Detect which cell encompasses the target text, then output its (X, Y) center coordinate. 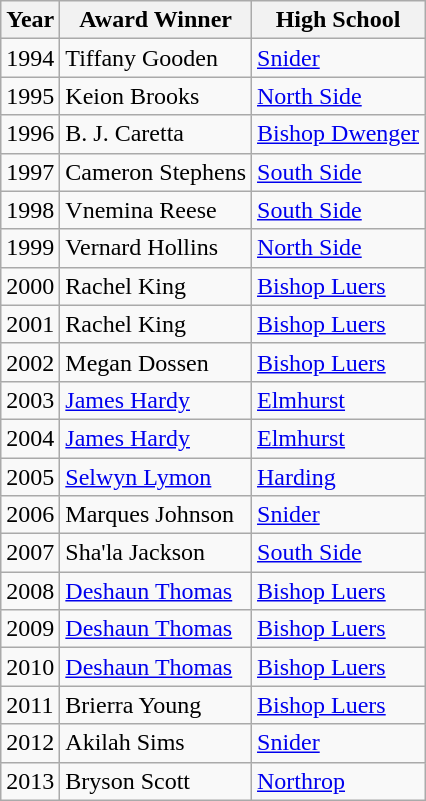
Northrop (338, 781)
1999 (30, 248)
Bishop Dwenger (338, 134)
Marques Johnson (156, 515)
Year (30, 20)
2010 (30, 667)
B. J. Caretta (156, 134)
Tiffany Gooden (156, 58)
High School (338, 20)
2005 (30, 477)
2012 (30, 743)
Vernard Hollins (156, 248)
Sha'la Jackson (156, 553)
1994 (30, 58)
2000 (30, 286)
Vnemina Reese (156, 210)
2013 (30, 781)
Selwyn Lymon (156, 477)
2002 (30, 362)
Cameron Stephens (156, 172)
2006 (30, 515)
1998 (30, 210)
Megan Dossen (156, 362)
Bryson Scott (156, 781)
2001 (30, 324)
Keion Brooks (156, 96)
1997 (30, 172)
1996 (30, 134)
Brierra Young (156, 705)
Akilah Sims (156, 743)
2011 (30, 705)
2009 (30, 629)
2003 (30, 400)
2007 (30, 553)
2004 (30, 438)
1995 (30, 96)
Award Winner (156, 20)
Harding (338, 477)
2008 (30, 591)
